Determine the (x, y) coordinate at the center of the cell enclosing the given text.  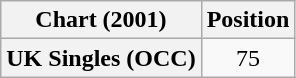
Position (248, 20)
75 (248, 58)
UK Singles (OCC) (101, 58)
Chart (2001) (101, 20)
